Capture the cell that displays the provided text and extract its [X, Y] central coordinate. 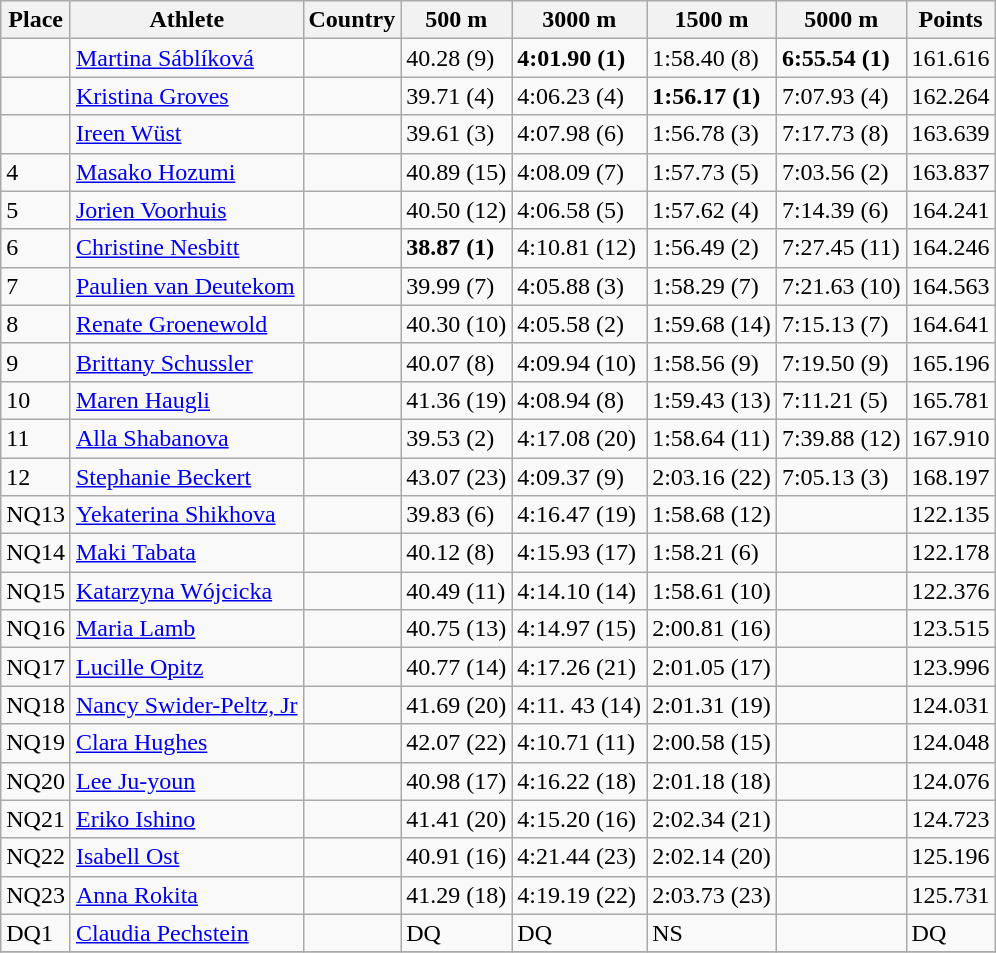
7:07.93 (4) [841, 96]
4:08.09 (7) [580, 172]
Nancy Swider-Peltz, Jr [186, 705]
Isabell Ost [186, 857]
163.837 [950, 172]
Maren Haugli [186, 400]
6:55.54 (1) [841, 58]
4:05.58 (2) [580, 324]
40.77 (14) [456, 667]
Alla Shabanova [186, 438]
39.83 (6) [456, 515]
4:15.93 (17) [580, 553]
122.178 [950, 553]
Claudia Pechstein [186, 933]
125.731 [950, 895]
NQ14 [36, 553]
40.75 (13) [456, 629]
Masako Hozumi [186, 172]
40.07 (8) [456, 362]
124.048 [950, 743]
39.61 (3) [456, 134]
7 [36, 286]
163.639 [950, 134]
4:19.19 (22) [580, 895]
4:10.71 (11) [580, 743]
7:03.56 (2) [841, 172]
1:59.68 (14) [712, 324]
Kristina Groves [186, 96]
11 [36, 438]
Christine Nesbitt [186, 248]
4:07.98 (6) [580, 134]
2:01.05 (17) [712, 667]
122.135 [950, 515]
125.196 [950, 857]
164.641 [950, 324]
5000 m [841, 20]
Renate Groenewold [186, 324]
NQ21 [36, 819]
Maria Lamb [186, 629]
3000 m [580, 20]
43.07 (23) [456, 477]
4:09.37 (9) [580, 477]
7:14.39 (6) [841, 210]
NQ22 [36, 857]
4:14.10 (14) [580, 591]
7:27.45 (11) [841, 248]
39.99 (7) [456, 286]
40.91 (16) [456, 857]
164.246 [950, 248]
Clara Hughes [186, 743]
161.616 [950, 58]
124.076 [950, 781]
NQ23 [36, 895]
2:01.31 (19) [712, 705]
4 [36, 172]
7:11.21 (5) [841, 400]
4:14.97 (15) [580, 629]
41.36 (19) [456, 400]
Yekaterina Shikhova [186, 515]
NQ18 [36, 705]
Ireen Wüst [186, 134]
NQ13 [36, 515]
Jorien Voorhuis [186, 210]
168.197 [950, 477]
2:02.34 (21) [712, 819]
9 [36, 362]
1:58.40 (8) [712, 58]
7:19.50 (9) [841, 362]
4:16.22 (18) [580, 781]
DQ1 [36, 933]
4:05.88 (3) [580, 286]
40.49 (11) [456, 591]
Katarzyna Wójcicka [186, 591]
38.87 (1) [456, 248]
41.29 (18) [456, 895]
1:58.61 (10) [712, 591]
Eriko Ishino [186, 819]
4:17.08 (20) [580, 438]
40.28 (9) [456, 58]
165.781 [950, 400]
6 [36, 248]
4:16.47 (19) [580, 515]
1:58.68 (12) [712, 515]
NQ17 [36, 667]
Stephanie Beckert [186, 477]
165.196 [950, 362]
1:58.56 (9) [712, 362]
167.910 [950, 438]
Points [950, 20]
124.723 [950, 819]
41.41 (20) [456, 819]
NS [712, 933]
1:58.64 (11) [712, 438]
4:11. 43 (14) [580, 705]
4:09.94 (10) [580, 362]
4:15.20 (16) [580, 819]
Brittany Schussler [186, 362]
1:58.29 (7) [712, 286]
41.69 (20) [456, 705]
1:58.21 (6) [712, 553]
1:56.49 (2) [712, 248]
40.50 (12) [456, 210]
5 [36, 210]
Anna Rokita [186, 895]
1500 m [712, 20]
Country [352, 20]
1:57.73 (5) [712, 172]
Place [36, 20]
40.98 (17) [456, 781]
NQ20 [36, 781]
39.53 (2) [456, 438]
1:56.17 (1) [712, 96]
164.241 [950, 210]
4:06.58 (5) [580, 210]
8 [36, 324]
1:57.62 (4) [712, 210]
Maki Tabata [186, 553]
40.89 (15) [456, 172]
4:01.90 (1) [580, 58]
2:03.16 (22) [712, 477]
42.07 (22) [456, 743]
500 m [456, 20]
NQ19 [36, 743]
2:00.81 (16) [712, 629]
7:15.13 (7) [841, 324]
123.996 [950, 667]
123.515 [950, 629]
2:00.58 (15) [712, 743]
Paulien van Deutekom [186, 286]
4:21.44 (23) [580, 857]
1:56.78 (3) [712, 134]
4:17.26 (21) [580, 667]
162.264 [950, 96]
Lucille Opitz [186, 667]
1:59.43 (13) [712, 400]
7:17.73 (8) [841, 134]
Lee Ju-youn [186, 781]
4:10.81 (12) [580, 248]
Athlete [186, 20]
2:01.18 (18) [712, 781]
4:08.94 (8) [580, 400]
NQ15 [36, 591]
10 [36, 400]
122.376 [950, 591]
7:39.88 (12) [841, 438]
2:02.14 (20) [712, 857]
4:06.23 (4) [580, 96]
7:05.13 (3) [841, 477]
12 [36, 477]
124.031 [950, 705]
39.71 (4) [456, 96]
164.563 [950, 286]
40.30 (10) [456, 324]
2:03.73 (23) [712, 895]
40.12 (8) [456, 553]
NQ16 [36, 629]
Martina Sáblíková [186, 58]
7:21.63 (10) [841, 286]
